Pinpoint the cell where the given text exists, returning its (x, y) midpoint coordinate. 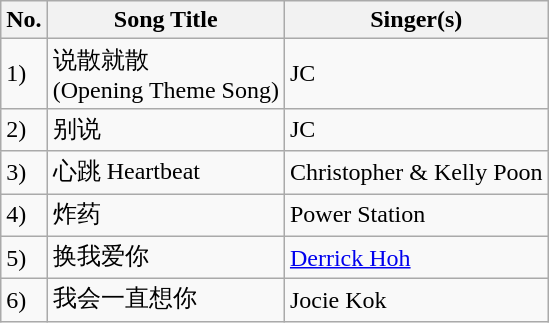
Christopher & Kelly Poon (416, 172)
3) (24, 172)
我会一直想你 (166, 300)
Power Station (416, 216)
5) (24, 258)
6) (24, 300)
4) (24, 216)
No. (24, 20)
2) (24, 130)
1) (24, 74)
心跳 Heartbeat (166, 172)
Jocie Kok (416, 300)
换我爱你 (166, 258)
别说 (166, 130)
说散就散 (Opening Theme Song) (166, 74)
Singer(s) (416, 20)
Song Title (166, 20)
炸药 (166, 216)
Derrick Hoh (416, 258)
